Provide the [X, Y] coordinate of the cell's center where the given text is located.  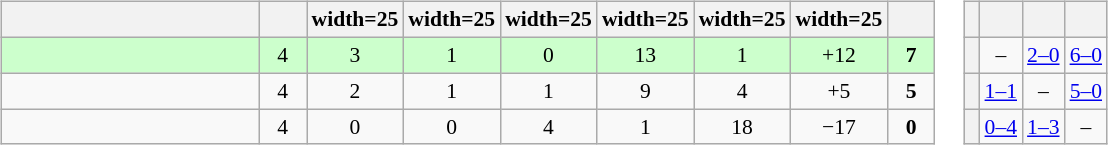
2 [354, 91]
7 [911, 55]
5–0 [1086, 91]
3 [354, 55]
9 [646, 91]
0–4 [1002, 127]
5 [911, 91]
1–1 [1002, 91]
2–0 [1044, 55]
18 [742, 127]
−17 [838, 127]
+12 [838, 55]
13 [646, 55]
+5 [838, 91]
1–3 [1044, 127]
6–0 [1086, 55]
